Identify which cell holds the provided text, then report its (x, y) central coordinate. 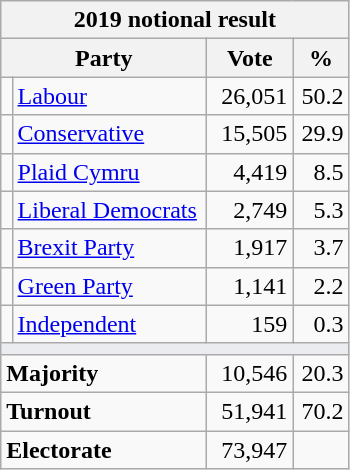
1,917 (250, 248)
50.2 (321, 96)
51,941 (250, 411)
29.9 (321, 134)
Plaid Cymru (110, 172)
70.2 (321, 411)
Turnout (104, 411)
Party (104, 58)
Liberal Democrats (110, 210)
20.3 (321, 373)
159 (250, 324)
3.7 (321, 248)
5.3 (321, 210)
2,749 (250, 210)
Majority (104, 373)
Brexit Party (110, 248)
Electorate (104, 449)
8.5 (321, 172)
15,505 (250, 134)
2019 notional result (175, 20)
4,419 (250, 172)
Vote (250, 58)
Labour (110, 96)
10,546 (250, 373)
0.3 (321, 324)
Independent (110, 324)
73,947 (250, 449)
26,051 (250, 96)
% (321, 58)
Conservative (110, 134)
1,141 (250, 286)
Green Party (110, 286)
2.2 (321, 286)
